Output the (X, Y) coordinate of the center of the cell containing the given text.  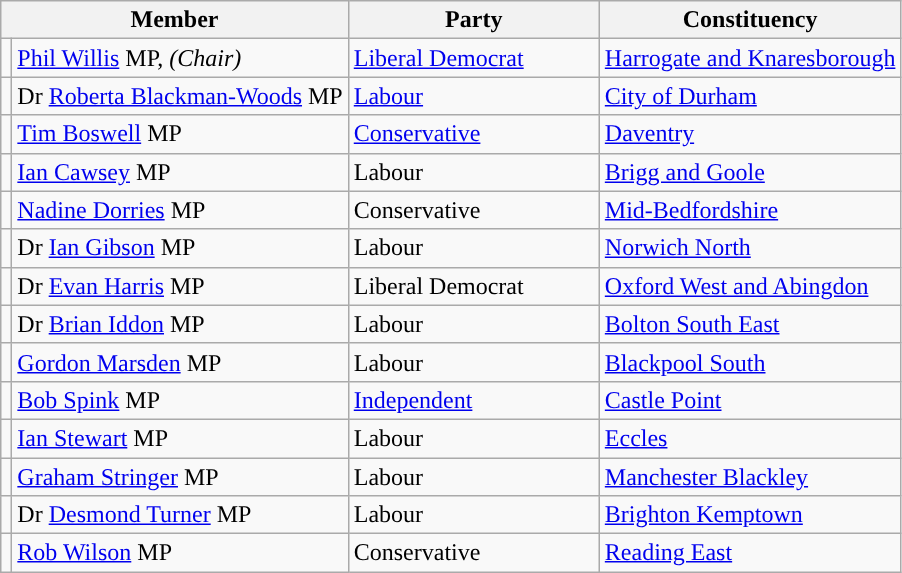
Graham Stringer MP (180, 477)
Gordon Marsden MP (180, 362)
Independent (474, 400)
Reading East (750, 553)
City of Durham (750, 96)
Nadine Dorries MP (180, 210)
Ian Cawsey MP (180, 172)
Brighton Kemptown (750, 515)
Dr Ian Gibson MP (180, 248)
Rob Wilson MP (180, 553)
Bob Spink MP (180, 400)
Dr Evan Harris MP (180, 286)
Member (174, 20)
Brigg and Goole (750, 172)
Bolton South East (750, 324)
Phil Willis MP, (Chair) (180, 58)
Dr Roberta Blackman-Woods MP (180, 96)
Ian Stewart MP (180, 438)
Party (474, 20)
Harrogate and Knaresborough (750, 58)
Mid-Bedfordshire (750, 210)
Manchester Blackley (750, 477)
Norwich North (750, 248)
Constituency (750, 20)
Daventry (750, 134)
Dr Desmond Turner MP (180, 515)
Oxford West and Abingdon (750, 286)
Castle Point (750, 400)
Eccles (750, 438)
Dr Brian Iddon MP (180, 324)
Blackpool South (750, 362)
Tim Boswell MP (180, 134)
